Identify which cell holds the provided text, then report its [X, Y] central coordinate. 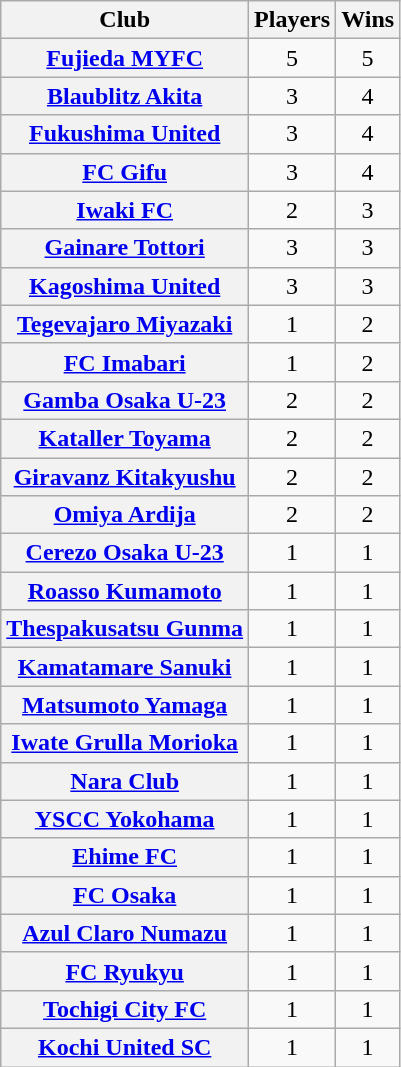
Omiya Ardija [125, 515]
Club [125, 20]
Ehime FC [125, 857]
Iwaki FC [125, 210]
Gamba Osaka U-23 [125, 400]
Fukushima United [125, 134]
Iwate Grulla Morioka [125, 743]
Kataller Toyama [125, 438]
Gainare Tottori [125, 248]
FC Gifu [125, 172]
Fujieda MYFC [125, 58]
Blaublitz Akita [125, 96]
Wins [368, 20]
Tegevajaro Miyazaki [125, 324]
YSCC Yokohama [125, 819]
Roasso Kumamoto [125, 591]
Azul Claro Numazu [125, 933]
FC Osaka [125, 895]
Nara Club [125, 781]
FC Imabari [125, 362]
Giravanz Kitakyushu [125, 477]
Matsumoto Yamaga [125, 705]
Cerezo Osaka U-23 [125, 553]
Kagoshima United [125, 286]
Kamatamare Sanuki [125, 667]
Thespakusatsu Gunma [125, 629]
FC Ryukyu [125, 971]
Tochigi City FC [125, 1009]
Kochi United SC [125, 1047]
Players [292, 20]
